Search for the cell housing the specified text and yield its [x, y] center coordinate. 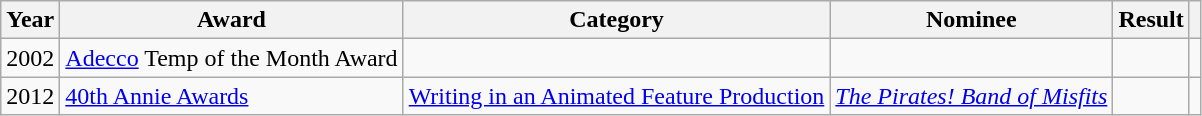
Writing in an Animated Feature Production [616, 96]
Nominee [972, 20]
Adecco Temp of the Month Award [232, 58]
The Pirates! Band of Misfits [972, 96]
Result [1151, 20]
2002 [30, 58]
Award [232, 20]
Year [30, 20]
Category [616, 20]
2012 [30, 96]
40th Annie Awards [232, 96]
